Detect which cell encompasses the target text, then output its [x, y] center coordinate. 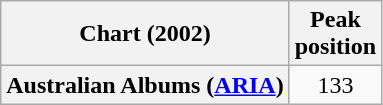
Australian Albums (ARIA) [145, 85]
133 [335, 85]
Chart (2002) [145, 34]
Peakposition [335, 34]
